Return [X, Y] of the center of cell containing provided text 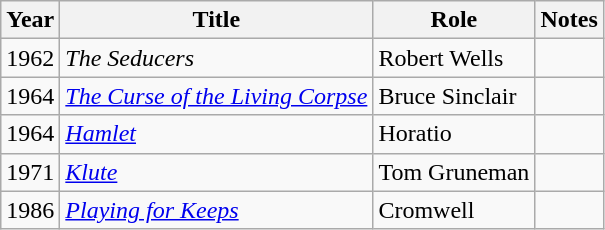
1986 [30, 210]
Title [216, 20]
Role [454, 20]
1971 [30, 172]
Notes [569, 20]
Playing for Keeps [216, 210]
The Seducers [216, 58]
Tom Gruneman [454, 172]
Year [30, 20]
Hamlet [216, 134]
Klute [216, 172]
Bruce Sinclair [454, 96]
Cromwell [454, 210]
Robert Wells [454, 58]
The Curse of the Living Corpse [216, 96]
Horatio [454, 134]
1962 [30, 58]
